For the text-containing cell, return its midpoint in [X, Y] coordinate format. 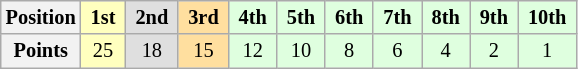
Points [41, 51]
1 [547, 51]
Position [41, 17]
2nd [152, 17]
9th [494, 17]
10 [301, 51]
6th [349, 17]
6 [397, 51]
25 [104, 51]
1st [104, 17]
8th [446, 17]
4th [253, 17]
4 [446, 51]
8 [349, 51]
3rd [203, 17]
7th [397, 17]
18 [152, 51]
5th [301, 17]
2 [494, 51]
15 [203, 51]
12 [253, 51]
10th [547, 17]
